Return the (X, Y) coordinate for the center point of the cell that contains the specified text.  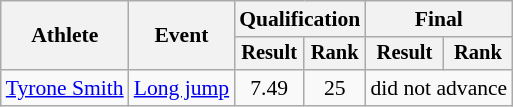
Tyrone Smith (65, 88)
Event (182, 36)
25 (334, 88)
Final (438, 19)
Qualification (300, 19)
7.49 (269, 88)
Athlete (65, 36)
did not advance (438, 88)
Long jump (182, 88)
